Provide the (X, Y) coordinate of the cell's center where the given text is located.  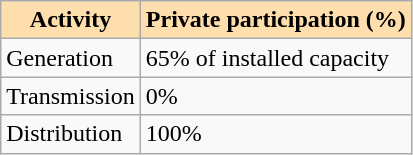
Private participation (%) (276, 20)
Transmission (71, 96)
Distribution (71, 134)
100% (276, 134)
0% (276, 96)
Generation (71, 58)
Activity (71, 20)
65% of installed capacity (276, 58)
